Locate the cell with the specified text and output its (x, y) center coordinate. 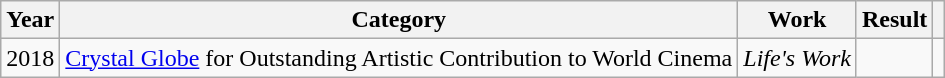
Work (798, 20)
Category (399, 20)
Life's Work (798, 58)
Year (30, 20)
Result (894, 20)
2018 (30, 58)
Crystal Globe for Outstanding Artistic Contribution to World Cinema (399, 58)
